Provide the [x, y] coordinate of the cell's center where the given text is located.  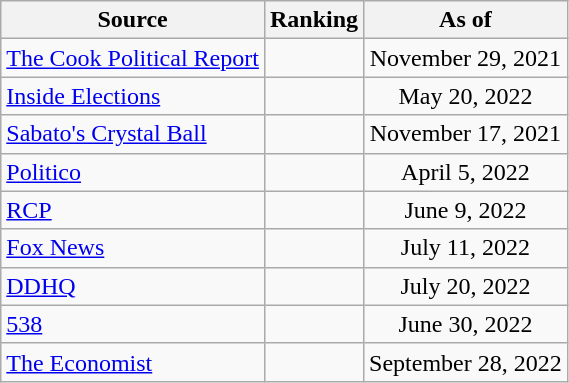
As of [466, 20]
September 28, 2022 [466, 362]
Source [133, 20]
June 30, 2022 [466, 324]
The Cook Political Report [133, 58]
July 11, 2022 [466, 248]
July 20, 2022 [466, 286]
November 17, 2021 [466, 134]
Sabato's Crystal Ball [133, 134]
June 9, 2022 [466, 210]
April 5, 2022 [466, 172]
538 [133, 324]
Fox News [133, 248]
DDHQ [133, 286]
November 29, 2021 [466, 58]
The Economist [133, 362]
Inside Elections [133, 96]
Politico [133, 172]
May 20, 2022 [466, 96]
Ranking [314, 20]
RCP [133, 210]
